Output the [x, y] coordinate of the center of the cell containing the given text.  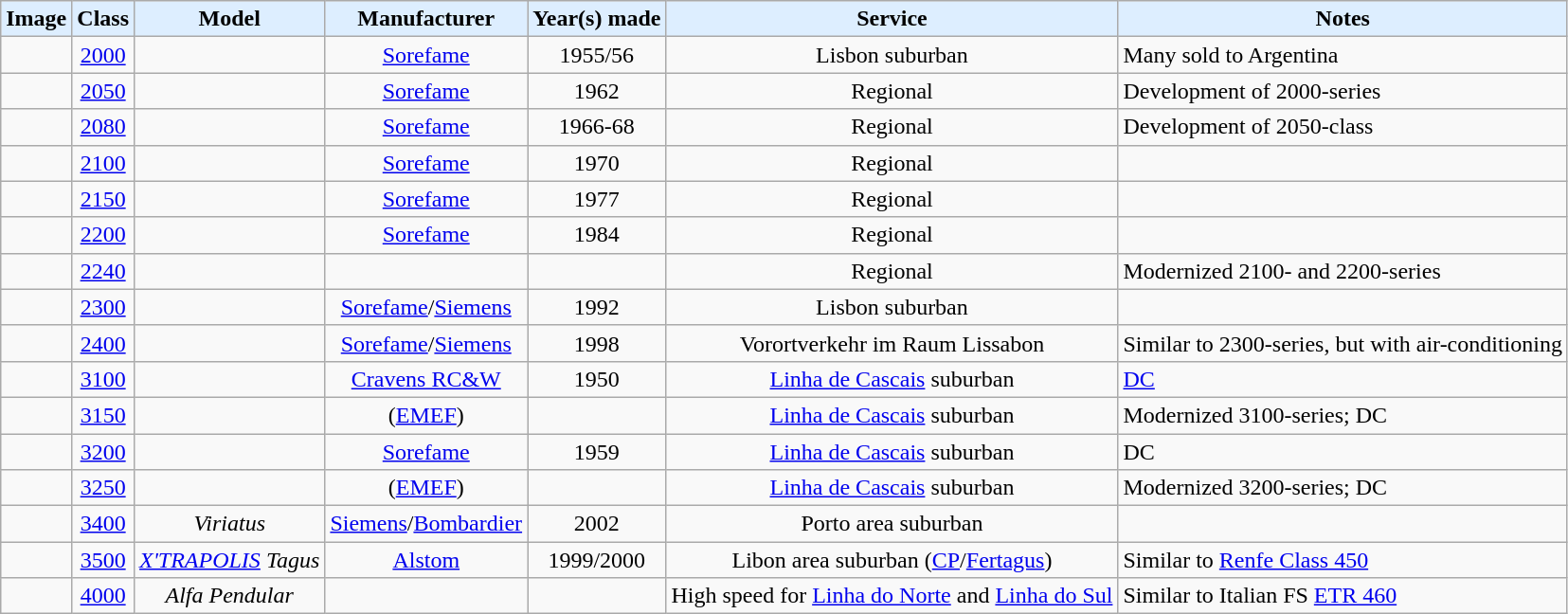
High speed for Linha do Norte and Linha do Sul [892, 596]
2400 [103, 343]
1970 [597, 163]
Image [36, 19]
3250 [103, 488]
3150 [103, 415]
Modernized 3100-series; DC [1343, 415]
Libon area suburban (CP/Fertagus) [892, 560]
Alfa Pendular [229, 596]
2100 [103, 163]
1999/2000 [597, 560]
1950 [597, 379]
Vorortverkehr im Raum Lissabon [892, 343]
Similar to 2300-series, but with air-conditioning [1343, 343]
2050 [103, 91]
3500 [103, 560]
2300 [103, 307]
1984 [597, 235]
3100 [103, 379]
1959 [597, 452]
Development of 2050-class [1343, 127]
X'TRAPOLIS Tagus [229, 560]
1955/56 [597, 55]
2150 [103, 199]
Similar to Italian FS ETR 460 [1343, 596]
1998 [597, 343]
Porto area suburban [892, 524]
4000 [103, 596]
Many sold to Argentina [1343, 55]
Siemens/Bombardier [426, 524]
Viriatus [229, 524]
1962 [597, 91]
Class [103, 19]
2002 [597, 524]
Cravens RC&W [426, 379]
2000 [103, 55]
3400 [103, 524]
1977 [597, 199]
3200 [103, 452]
1992 [597, 307]
2080 [103, 127]
Notes [1343, 19]
Year(s) made [597, 19]
Service [892, 19]
2240 [103, 271]
Modernized 2100- and 2200-series [1343, 271]
Model [229, 19]
2200 [103, 235]
Alstom [426, 560]
Manufacturer [426, 19]
1966-68 [597, 127]
Modernized 3200-series; DC [1343, 488]
Development of 2000-series [1343, 91]
Similar to Renfe Class 450 [1343, 560]
